Provide the [X, Y] coordinate of the cell's center where the given text is located.  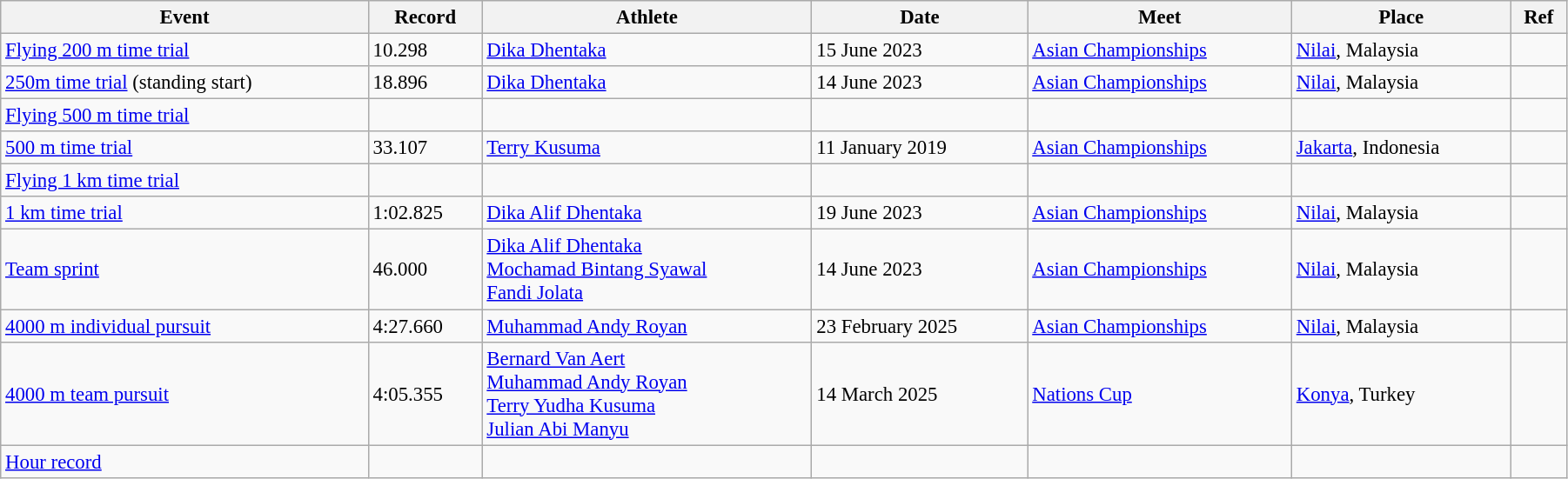
Record [425, 17]
1:02.825 [425, 213]
Bernard Van AertMuhammad Andy RoyanTerry Yudha KusumaJulian Abi Manyu [647, 393]
Event [184, 17]
Dika Alif DhentakaMochamad Bintang SyawalFandi Jolata [647, 269]
Team sprint [184, 269]
33.107 [425, 148]
Dika Alif Dhentaka [647, 213]
Ref [1538, 17]
15 June 2023 [920, 50]
1 km time trial [184, 213]
Terry Kusuma [647, 148]
250m time trial (standing start) [184, 83]
Meet [1160, 17]
Konya, Turkey [1401, 393]
Flying 500 m time trial [184, 116]
Date [920, 17]
Flying 200 m time trial [184, 50]
14 March 2025 [920, 393]
18.896 [425, 83]
4:27.660 [425, 326]
4000 m individual pursuit [184, 326]
10.298 [425, 50]
500 m time trial [184, 148]
Athlete [647, 17]
Jakarta, Indonesia [1401, 148]
Muhammad Andy Royan [647, 326]
19 June 2023 [920, 213]
Nations Cup [1160, 393]
11 January 2019 [920, 148]
Hour record [184, 462]
Place [1401, 17]
Flying 1 km time trial [184, 181]
23 February 2025 [920, 326]
4000 m team pursuit [184, 393]
46.000 [425, 269]
4:05.355 [425, 393]
